Output the (x, y) coordinate of the center of the cell containing the given text.  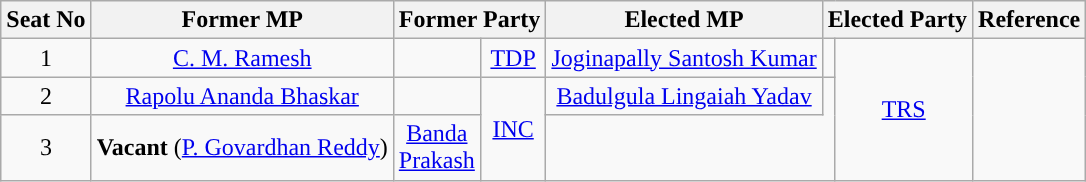
TRS (904, 110)
Elected MP (684, 20)
Vacant (P. Govardhan Reddy) (242, 148)
Former Party (470, 20)
Joginapally Santosh Kumar (684, 58)
3 (46, 148)
Badulgula Lingaiah Yadav (684, 96)
Former MP (242, 20)
Reference (1030, 20)
Banda Prakash (436, 148)
Rapolu Ananda Bhaskar (242, 96)
1 (46, 58)
INC (513, 128)
TDP (513, 58)
2 (46, 96)
C. M. Ramesh (242, 58)
Seat No (46, 20)
Elected Party (897, 20)
